Return (X, Y) of the center of cell containing provided text 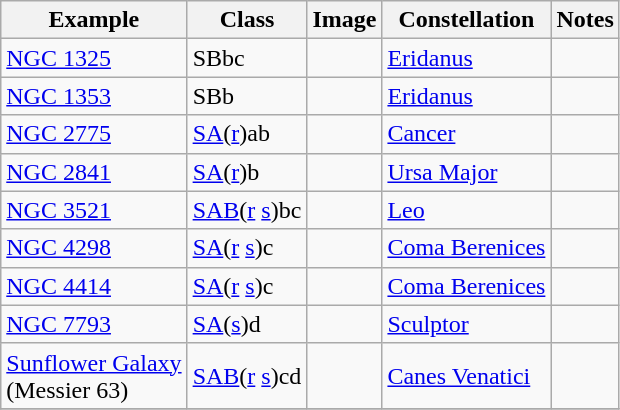
Class (247, 20)
SA(s)d (247, 324)
SAB(r s)bc (247, 210)
Example (94, 20)
Image (344, 20)
NGC 4414 (94, 286)
SBb (247, 96)
SAB(r s)cd (247, 376)
NGC 3521 (94, 210)
SBbc (247, 58)
SA(r)b (247, 172)
Ursa Major (466, 172)
SA(r)ab (247, 134)
NGC 1325 (94, 58)
NGC 2841 (94, 172)
Sunflower Galaxy(Messier 63) (94, 376)
NGC 7793 (94, 324)
NGC 4298 (94, 248)
NGC 2775 (94, 134)
Cancer (466, 134)
Constellation (466, 20)
NGC 1353 (94, 96)
Notes (585, 20)
Leo (466, 210)
Sculptor (466, 324)
Canes Venatici (466, 376)
